Return the (x, y) coordinate for the center point of the cell that contains the specified text.  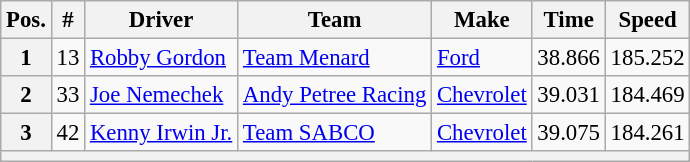
Time (568, 20)
38.866 (568, 58)
Make (482, 20)
184.261 (648, 133)
2 (26, 95)
3 (26, 133)
1 (26, 58)
42 (68, 133)
33 (68, 95)
185.252 (648, 58)
Pos. (26, 20)
Kenny Irwin Jr. (162, 133)
Ford (482, 58)
39.031 (568, 95)
184.469 (648, 95)
Team (335, 20)
Speed (648, 20)
# (68, 20)
Team SABCO (335, 133)
Robby Gordon (162, 58)
Andy Petree Racing (335, 95)
Team Menard (335, 58)
Joe Nemechek (162, 95)
13 (68, 58)
Driver (162, 20)
39.075 (568, 133)
